Determine the (x, y) coordinate at the center of the cell enclosing the given text.  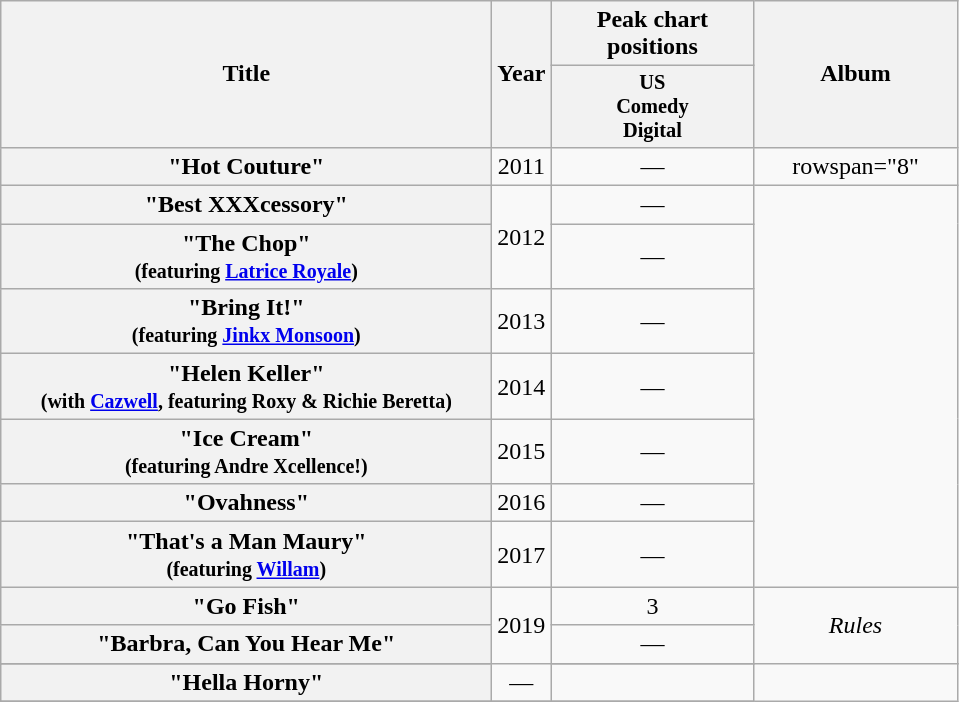
"Go Fish" (246, 606)
2019 (522, 625)
2016 (522, 503)
"Best XXXcessory" (246, 205)
"Ice Cream"(featuring Andre Xcellence!) (246, 452)
"Helen Keller"(with Cazwell, featuring Roxy & Richie Beretta) (246, 386)
2011 (522, 166)
Rules (856, 625)
"Hella Horny" (246, 682)
"Hot Couture" (246, 166)
2017 (522, 554)
2013 (522, 322)
2014 (522, 386)
"Barbra, Can You Hear Me" (246, 644)
Album (856, 74)
Title (246, 74)
"That's a Man Maury"(featuring Willam) (246, 554)
2015 (522, 452)
rowspan="8" (856, 166)
"Bring It!"(featuring Jinkx Monsoon) (246, 322)
3 (652, 606)
Year (522, 74)
2012 (522, 238)
USComedyDigital (652, 107)
"The Chop"(featuring Latrice Royale) (246, 256)
"Ovahness" (246, 503)
Peak chart positions (652, 34)
